Locate the cell with the specified text and output its (x, y) center coordinate. 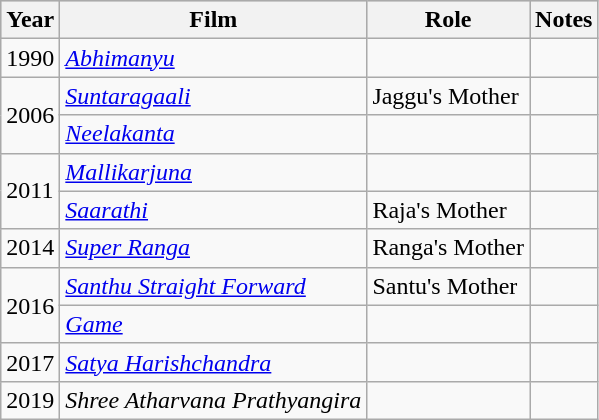
Role (448, 20)
Jaggu's Mother (448, 96)
Raja's Mother (448, 210)
2014 (30, 248)
Abhimanyu (214, 58)
Neelakanta (214, 134)
2011 (30, 191)
Suntaragaali (214, 96)
Notes (564, 20)
Satya Harishchandra (214, 362)
Mallikarjuna (214, 172)
2016 (30, 305)
Santu's Mother (448, 286)
Game (214, 324)
1990 (30, 58)
Year (30, 20)
2006 (30, 115)
Film (214, 20)
Ranga's Mother (448, 248)
2019 (30, 400)
Saarathi (214, 210)
Super Ranga (214, 248)
Shree Atharvana Prathyangira (214, 400)
Santhu Straight Forward (214, 286)
2017 (30, 362)
